Scan for the cell matching the given text and deliver its (x, y) coordinate at center. 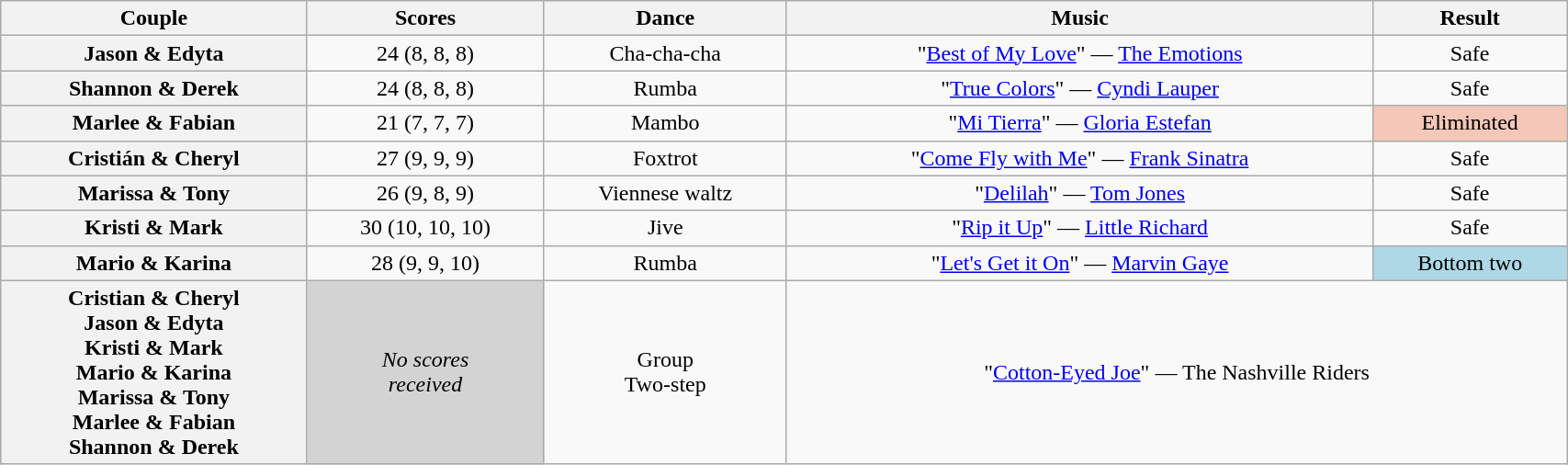
Scores (425, 18)
Dance (665, 18)
"Rip it Up" — Little Richard (1079, 228)
Result (1470, 18)
"Delilah" — Tom Jones (1079, 193)
30 (10, 10, 10) (425, 228)
Music (1079, 18)
Couple (154, 18)
"Come Fly with Me" — Frank Sinatra (1079, 158)
No scoresreceived (425, 372)
Marlee & Fabian (154, 123)
Kristi & Mark (154, 228)
Foxtrot (665, 158)
Jason & Edyta (154, 53)
Viennese waltz (665, 193)
Cristian & CherylJason & EdytaKristi & MarkMario & KarinaMarissa & TonyMarlee & FabianShannon & Derek (154, 372)
Jive (665, 228)
"Let's Get it On" — Marvin Gaye (1079, 263)
28 (9, 9, 10) (425, 263)
"Best of My Love" — The Emotions (1079, 53)
"Mi Tierra" — Gloria Estefan (1079, 123)
GroupTwo-step (665, 372)
Cristián & Cheryl (154, 158)
Mario & Karina (154, 263)
"True Colors" — Cyndi Lauper (1079, 88)
21 (7, 7, 7) (425, 123)
Eliminated (1470, 123)
27 (9, 9, 9) (425, 158)
Marissa & Tony (154, 193)
Bottom two (1470, 263)
Cha-cha-cha (665, 53)
26 (9, 8, 9) (425, 193)
Mambo (665, 123)
Shannon & Derek (154, 88)
"Cotton-Eyed Joe" — The Nashville Riders (1176, 372)
